Search for the cell housing the specified text and yield its (x, y) center coordinate. 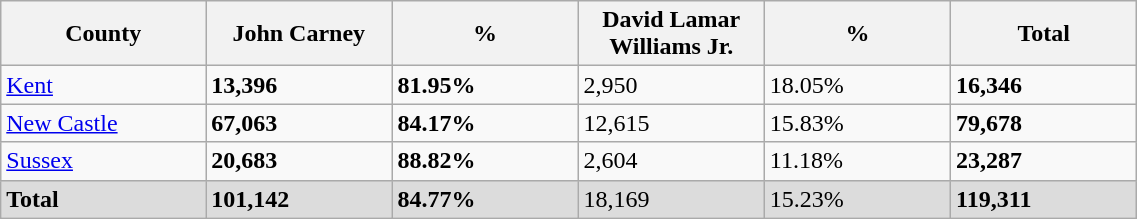
2,950 (671, 85)
15.23% (857, 199)
Kent (104, 85)
2,604 (671, 161)
Sussex (104, 161)
16,346 (1044, 85)
88.82% (485, 161)
15.83% (857, 123)
84.17% (485, 123)
13,396 (299, 85)
18.05% (857, 85)
84.77% (485, 199)
John Carney (299, 34)
11.18% (857, 161)
119,311 (1044, 199)
101,142 (299, 199)
20,683 (299, 161)
David Lamar Williams Jr. (671, 34)
County (104, 34)
67,063 (299, 123)
New Castle (104, 123)
79,678 (1044, 123)
12,615 (671, 123)
18,169 (671, 199)
23,287 (1044, 161)
81.95% (485, 85)
